Search for the cell housing the specified text and yield its [X, Y] center coordinate. 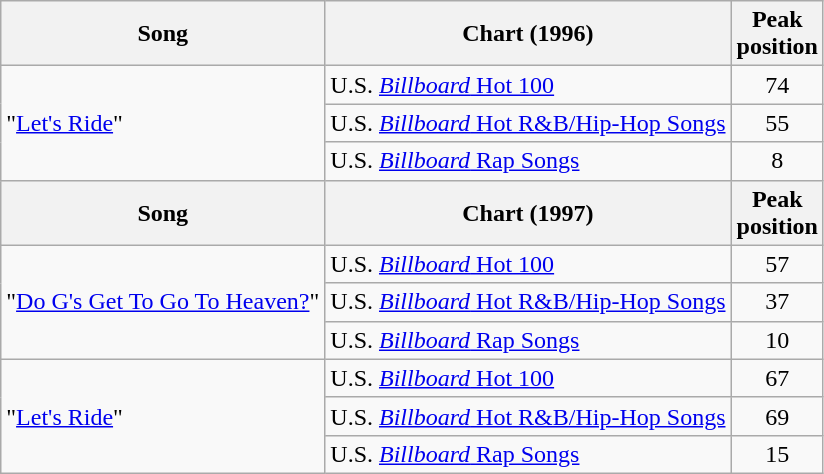
74 [777, 85]
57 [777, 264]
69 [777, 416]
55 [777, 123]
8 [777, 161]
10 [777, 340]
37 [777, 302]
15 [777, 454]
Chart (1997) [528, 212]
Chart (1996) [528, 34]
"Do G's Get To Go To Heaven?" [163, 302]
67 [777, 378]
